Scan for the cell matching the given text and deliver its (X, Y) coordinate at center. 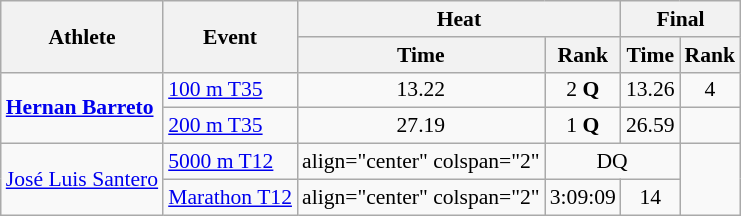
Marathon T12 (230, 197)
200 m T35 (230, 126)
100 m T35 (230, 90)
DQ (612, 162)
5000 m T12 (230, 162)
Event (230, 36)
13.26 (650, 90)
Athlete (82, 36)
Hernan Barreto (82, 108)
26.59 (650, 126)
4 (710, 90)
José Luis Santero (82, 180)
27.19 (421, 126)
1 Q (583, 126)
14 (650, 197)
Heat (459, 19)
13.22 (421, 90)
Final (680, 19)
3:09:09 (583, 197)
2 Q (583, 90)
